Pinpoint the cell where the given text exists, returning its (X, Y) midpoint coordinate. 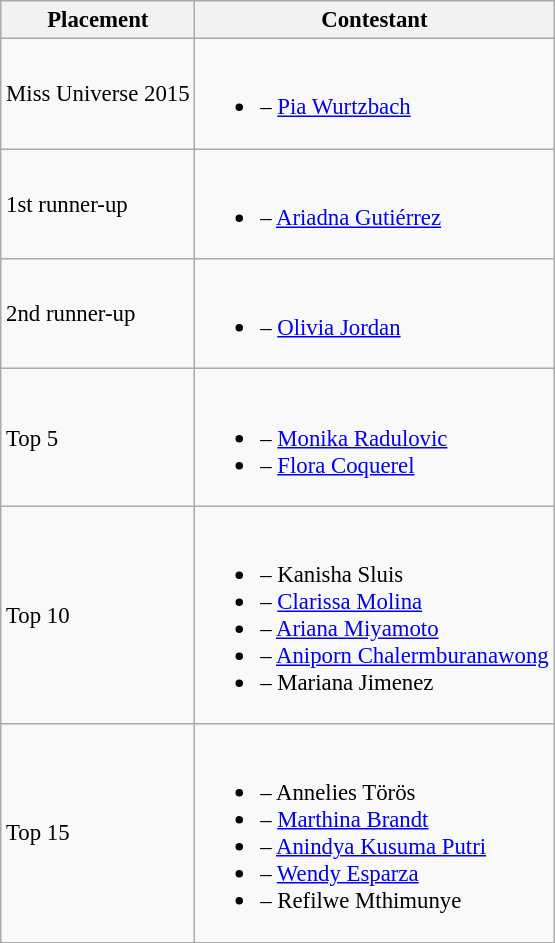
Top 15 (98, 833)
2nd runner-up (98, 314)
1st runner-up (98, 204)
– Annelies Törös – Marthina Brandt – Anindya Kusuma Putri – Wendy Esparza – Refilwe Mthimunye (374, 833)
Contestant (374, 20)
– Kanisha Sluis – Clarissa Molina – Ariana Miyamoto – Aniporn Chalermburanawong – Mariana Jimenez (374, 615)
– Monika Radulovic – Flora Coquerel (374, 438)
– Olivia Jordan (374, 314)
Miss Universe 2015 (98, 94)
Top 10 (98, 615)
– Pia Wurtzbach (374, 94)
Top 5 (98, 438)
– Ariadna Gutiérrez (374, 204)
Placement (98, 20)
